Extract the [X, Y] coordinate from the center of the cell holding the provided text.  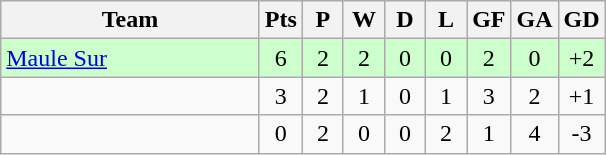
Pts [280, 20]
D [404, 20]
P [322, 20]
+1 [582, 96]
Maule Sur [130, 58]
GA [534, 20]
-3 [582, 134]
Team [130, 20]
W [364, 20]
4 [534, 134]
GD [582, 20]
L [446, 20]
+2 [582, 58]
6 [280, 58]
GF [489, 20]
